Provide the [x, y] coordinate of the cell's center where the given text is located.  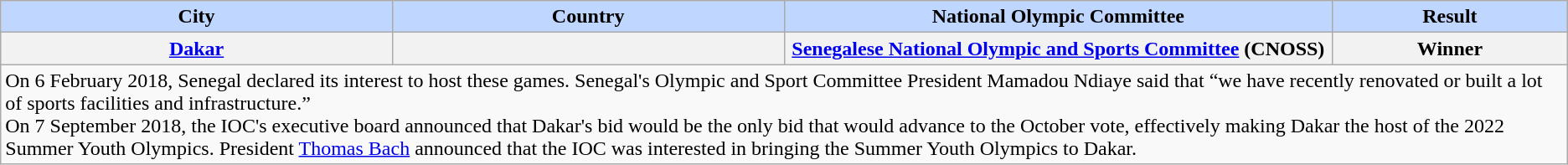
Senegalese National Olympic and Sports Committee (CNOSS) [1059, 49]
City [197, 17]
Country [588, 17]
Result [1451, 17]
Dakar [197, 49]
National Olympic Committee [1059, 17]
Winner [1451, 49]
